Search for the cell housing the specified text and yield its [x, y] center coordinate. 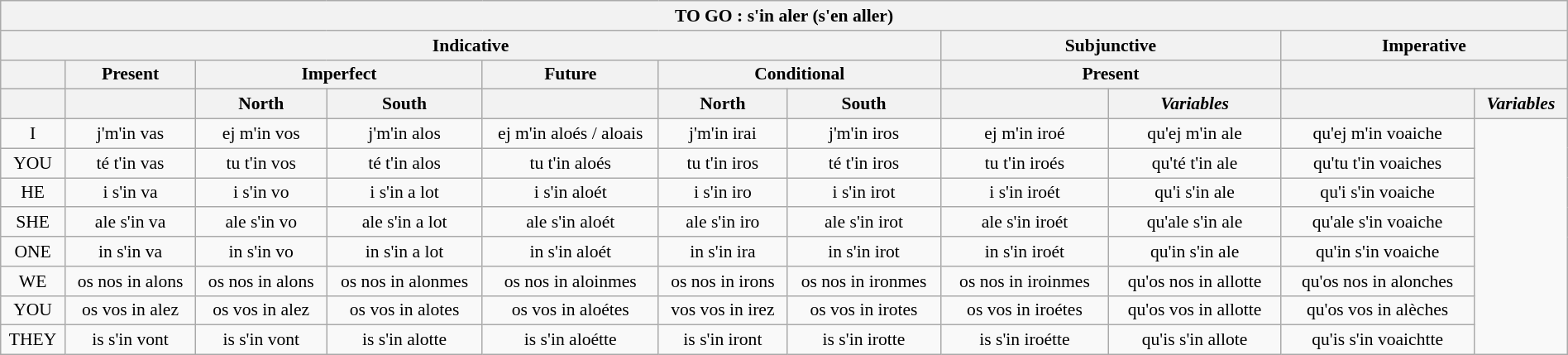
Conditional [799, 74]
qu'in s'in ale [1195, 252]
qu'ale s'in ale [1195, 223]
in s'in iroét [1024, 252]
i s'in iro [723, 193]
os nos in iroinmes [1024, 281]
in s'in irot [864, 252]
tu t'in iroés [1024, 163]
ale s'in aloét [571, 223]
j'm'in irai [723, 134]
in s'in va [130, 252]
TO GO : s'in aler (s'en aller) [784, 16]
qu'os nos in allotte [1195, 281]
os vos in alotes [404, 310]
ej m'in vos [261, 134]
in s'in aloét [571, 252]
in s'in ira [723, 252]
ale s'in iro [723, 223]
i s'in aloét [571, 193]
is s'in iront [723, 340]
qu'in s'in voaiche [1378, 252]
in s'in vo [261, 252]
os nos in ironmes [864, 281]
Imperative [1424, 46]
WE [33, 281]
tu t'in aloés [571, 163]
i s'in irot [864, 193]
is s'in irotte [864, 340]
j'm'in vas [130, 134]
i s'in iroét [1024, 193]
tu t'in iros [723, 163]
os vos in iroétes [1024, 310]
ale s'in iroét [1024, 223]
I [33, 134]
té t'in alos [404, 163]
ej m'in iroé [1024, 134]
os nos in alonmes [404, 281]
os nos in irons [723, 281]
qu'os vos in allotte [1195, 310]
HE [33, 193]
Future [571, 74]
qu'os vos in alèches [1378, 310]
ale s'in va [130, 223]
ale s'in vo [261, 223]
ale s'in a lot [404, 223]
i s'in a lot [404, 193]
is s'in iroétte [1024, 340]
is s'in aloétte [571, 340]
qu'i s'in ale [1195, 193]
qu'tu t'in voaiches [1378, 163]
qu'ej m'in voaiche [1378, 134]
os nos in aloinmes [571, 281]
os vos in irotes [864, 310]
i s'in va [130, 193]
qu'ale s'in voaiche [1378, 223]
in s'in a lot [404, 252]
ej m'in aloés / aloais [571, 134]
qu'ej m'in ale [1195, 134]
ale s'in irot [864, 223]
Indicative [471, 46]
qu'té t'in ale [1195, 163]
os vos in aloétes [571, 310]
té t'in iros [864, 163]
té t'in vas [130, 163]
SHE [33, 223]
THEY [33, 340]
i s'in vo [261, 193]
Subjunctive [1110, 46]
qu'is s'in voaichtte [1378, 340]
j'm'in alos [404, 134]
is s'in alotte [404, 340]
qu'os nos in alonches [1378, 281]
tu t'in vos [261, 163]
qu'i s'in voaiche [1378, 193]
ONE [33, 252]
Imperfect [339, 74]
vos vos in irez [723, 310]
qu'is s'in allote [1195, 340]
j'm'in iros [864, 134]
